Determine the [x, y] coordinate at the center of the cell enclosing the given text.  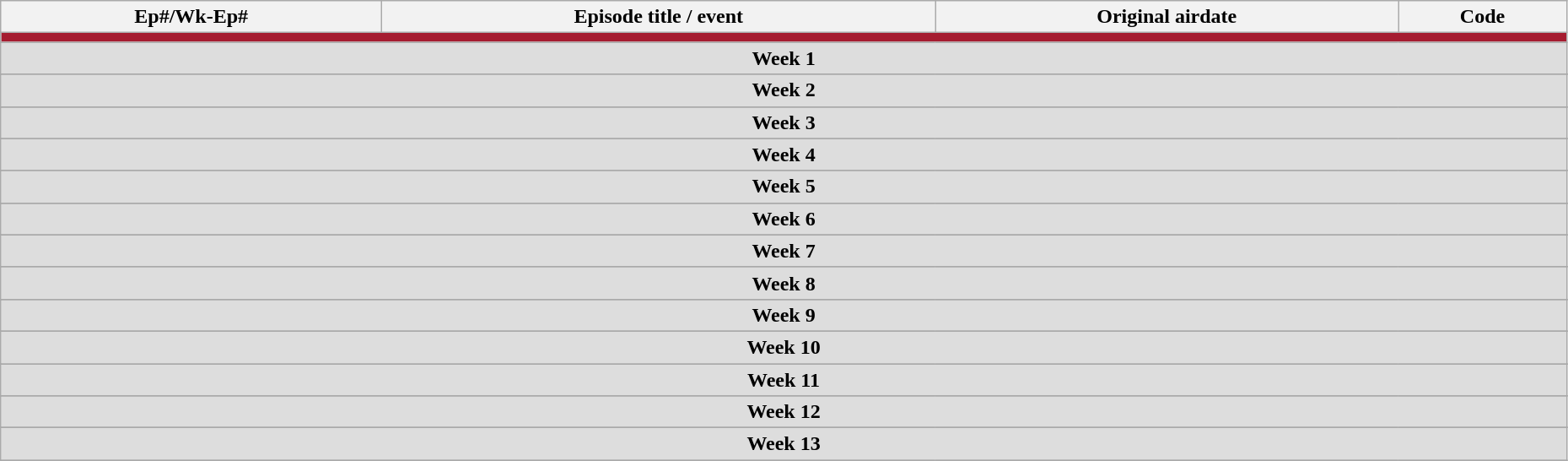
Week 4 [784, 155]
Week 9 [784, 315]
Original airdate [1167, 17]
Week 10 [784, 347]
Code [1483, 17]
Week 1 [784, 58]
Week 3 [784, 122]
Week 8 [784, 283]
Week 5 [784, 187]
Week 6 [784, 219]
Week 12 [784, 412]
Week 2 [784, 90]
Ep#/Wk-Ep# [191, 17]
Week 13 [784, 444]
Week 11 [784, 379]
Episode title / event [659, 17]
Week 7 [784, 251]
